Detect which cell encompasses the target text, then output its (X, Y) center coordinate. 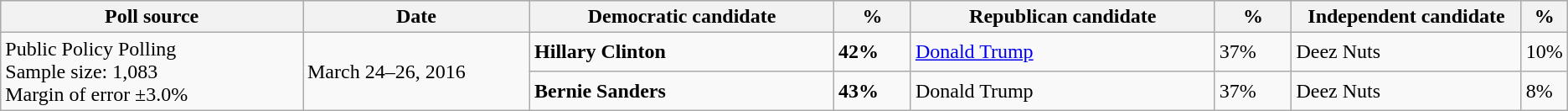
8% (1545, 91)
Public Policy PollingSample size: 1,083Margin of error ±3.0% (152, 71)
Hillary Clinton (682, 52)
10% (1545, 52)
March 24–26, 2016 (417, 71)
Republican candidate (1062, 17)
Independent candidate (1406, 17)
Bernie Sanders (682, 91)
Date (417, 17)
Democratic candidate (682, 17)
43% (872, 91)
Poll source (152, 17)
42% (872, 52)
